From the cell containing the given text, extract its center point as (X, Y) coordinate. 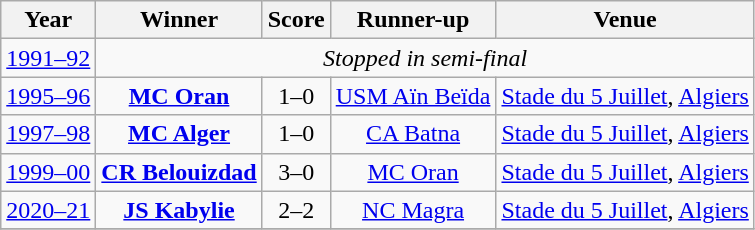
CA Batna (413, 134)
Venue (625, 20)
MC Alger (179, 134)
Score (296, 20)
1995–96 (48, 96)
Runner-up (413, 20)
USM Aïn Beïda (413, 96)
3–0 (296, 172)
CR Belouizdad (179, 172)
Year (48, 20)
2020–21 (48, 210)
1999–00 (48, 172)
1991–92 (48, 58)
NC Magra (413, 210)
1997–98 (48, 134)
Stopped in semi-final (426, 58)
JS Kabylie (179, 210)
Winner (179, 20)
2–2 (296, 210)
